Pinpoint the cell where the given text exists, returning its (x, y) midpoint coordinate. 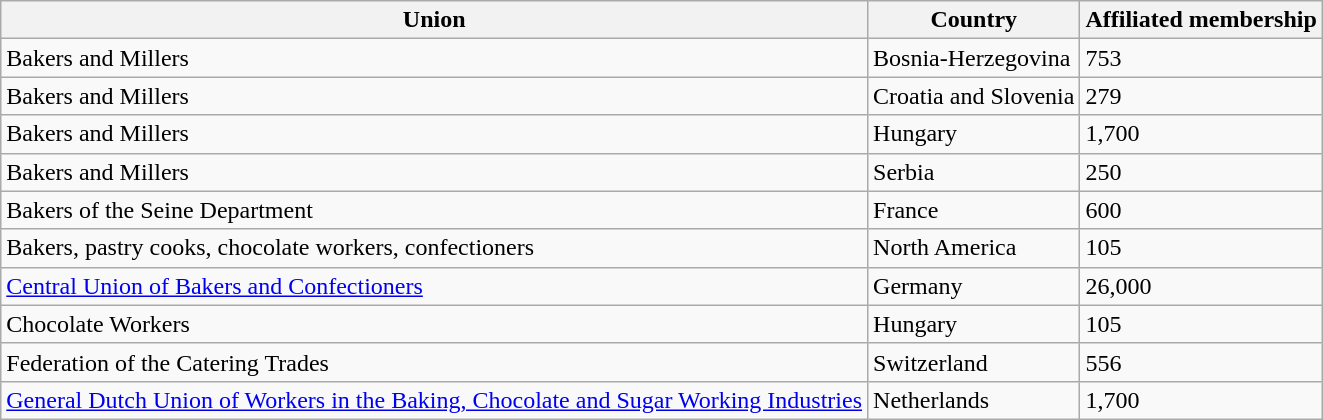
556 (1201, 362)
Germany (974, 286)
Bosnia-Herzegovina (974, 58)
26,000 (1201, 286)
250 (1201, 172)
Bakers of the Seine Department (434, 210)
North America (974, 248)
Serbia (974, 172)
Chocolate Workers (434, 324)
Federation of the Catering Trades (434, 362)
Affiliated membership (1201, 20)
600 (1201, 210)
279 (1201, 96)
France (974, 210)
Croatia and Slovenia (974, 96)
753 (1201, 58)
Country (974, 20)
General Dutch Union of Workers in the Baking, Chocolate and Sugar Working Industries (434, 400)
Netherlands (974, 400)
Bakers, pastry cooks, chocolate workers, confectioners (434, 248)
Central Union of Bakers and Confectioners (434, 286)
Union (434, 20)
Switzerland (974, 362)
